Return (x, y) of the center of cell containing provided text 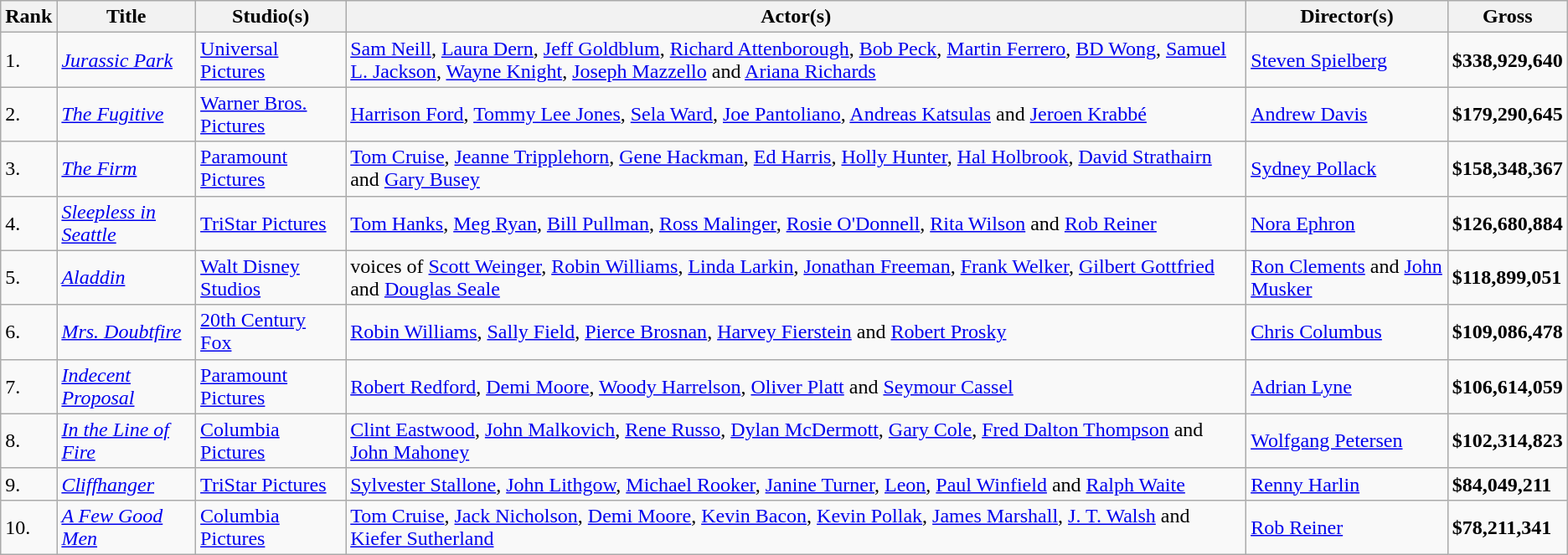
Warner Bros. Pictures (271, 114)
$179,290,645 (1508, 114)
1. (28, 60)
Adrian Lyne (1347, 387)
voices of Scott Weinger, Robin Williams, Linda Larkin, Jonathan Freeman, Frank Welker, Gilbert Gottfried and Douglas Seale (796, 278)
$338,929,640 (1508, 60)
9. (28, 484)
Aladdin (126, 278)
Robert Redford, Demi Moore, Woody Harrelson, Oliver Platt and Seymour Cassel (796, 387)
$106,614,059 (1508, 387)
$102,314,823 (1508, 440)
Harrison Ford, Tommy Lee Jones, Sela Ward, Joe Pantoliano, Andreas Katsulas and Jeroen Krabbé (796, 114)
5. (28, 278)
Jurassic Park (126, 60)
20th Century Fox (271, 331)
Gross (1508, 17)
Wolfgang Petersen (1347, 440)
$109,086,478 (1508, 331)
4. (28, 223)
$118,899,051 (1508, 278)
6. (28, 331)
Cliffhanger (126, 484)
2. (28, 114)
Mrs. Doubtfire (126, 331)
Tom Cruise, Jeanne Tripplehorn, Gene Hackman, Ed Harris, Holly Hunter, Hal Holbrook, David Strathairn and Gary Busey (796, 169)
A Few Good Men (126, 527)
Tom Hanks, Meg Ryan, Bill Pullman, Ross Malinger, Rosie O'Donnell, Rita Wilson and Rob Reiner (796, 223)
10. (28, 527)
Nora Ephron (1347, 223)
7. (28, 387)
Clint Eastwood, John Malkovich, Rene Russo, Dylan McDermott, Gary Cole, Fred Dalton Thompson and John Mahoney (796, 440)
Sylvester Stallone, John Lithgow, Michael Rooker, Janine Turner, Leon, Paul Winfield and Ralph Waite (796, 484)
Walt Disney Studios (271, 278)
Chris Columbus (1347, 331)
Tom Cruise, Jack Nicholson, Demi Moore, Kevin Bacon, Kevin Pollak, James Marshall, J. T. Walsh and Kiefer Sutherland (796, 527)
Actor(s) (796, 17)
Andrew Davis (1347, 114)
Renny Harlin (1347, 484)
The Fugitive (126, 114)
3. (28, 169)
Indecent Proposal (126, 387)
Universal Pictures (271, 60)
8. (28, 440)
Steven Spielberg (1347, 60)
$84,049,211 (1508, 484)
Rob Reiner (1347, 527)
Title (126, 17)
Sydney Pollack (1347, 169)
Sleepless in Seattle (126, 223)
$78,211,341 (1508, 527)
Ron Clements and John Musker (1347, 278)
Director(s) (1347, 17)
$158,348,367 (1508, 169)
Studio(s) (271, 17)
Rank (28, 17)
In the Line of Fire (126, 440)
$126,680,884 (1508, 223)
The Firm (126, 169)
Robin Williams, Sally Field, Pierce Brosnan, Harvey Fierstein and Robert Prosky (796, 331)
